For the text-containing cell, return its midpoint in (x, y) coordinate format. 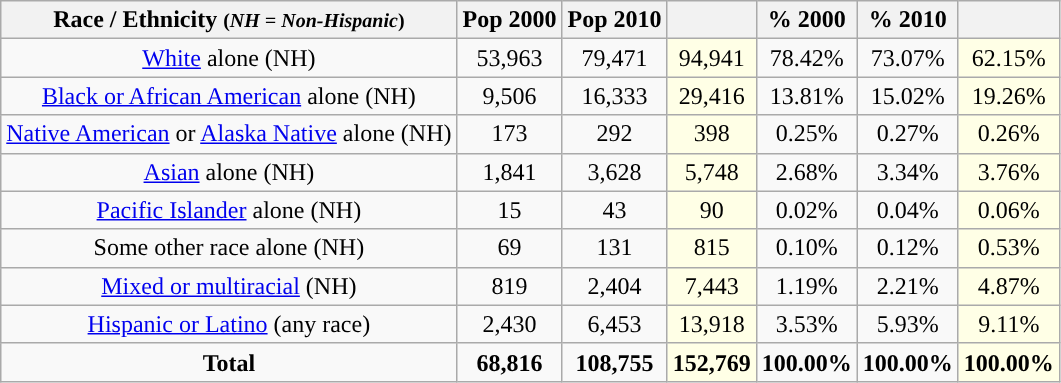
0.02% (806, 210)
152,769 (712, 362)
1,841 (510, 172)
3.53% (806, 324)
Total (229, 362)
815 (712, 248)
0.06% (1008, 210)
1.19% (806, 286)
0.12% (908, 248)
19.26% (1008, 96)
Some other race alone (NH) (229, 248)
16,333 (614, 96)
78.42% (806, 58)
2,430 (510, 324)
15 (510, 210)
9.11% (1008, 324)
13,918 (712, 324)
3,628 (614, 172)
0.27% (908, 134)
Pacific Islander alone (NH) (229, 210)
108,755 (614, 362)
43 (614, 210)
2.68% (806, 172)
3.34% (908, 172)
62.15% (1008, 58)
3.76% (1008, 172)
0.10% (806, 248)
Asian alone (NH) (229, 172)
Native American or Alaska Native alone (NH) (229, 134)
Hispanic or Latino (any race) (229, 324)
69 (510, 248)
68,816 (510, 362)
73.07% (908, 58)
2,404 (614, 286)
Black or African American alone (NH) (229, 96)
Pop 2010 (614, 20)
15.02% (908, 96)
13.81% (806, 96)
819 (510, 286)
131 (614, 248)
7,443 (712, 286)
White alone (NH) (229, 58)
Race / Ethnicity (NH = Non-Hispanic) (229, 20)
2.21% (908, 286)
5,748 (712, 172)
0.53% (1008, 248)
79,471 (614, 58)
Mixed or multiracial (NH) (229, 286)
29,416 (712, 96)
% 2010 (908, 20)
173 (510, 134)
90 (712, 210)
53,963 (510, 58)
398 (712, 134)
Pop 2000 (510, 20)
4.87% (1008, 286)
0.25% (806, 134)
9,506 (510, 96)
6,453 (614, 324)
5.93% (908, 324)
% 2000 (806, 20)
0.04% (908, 210)
0.26% (1008, 134)
94,941 (712, 58)
292 (614, 134)
